Pinpoint the cell where the given text exists, returning its [X, Y] midpoint coordinate. 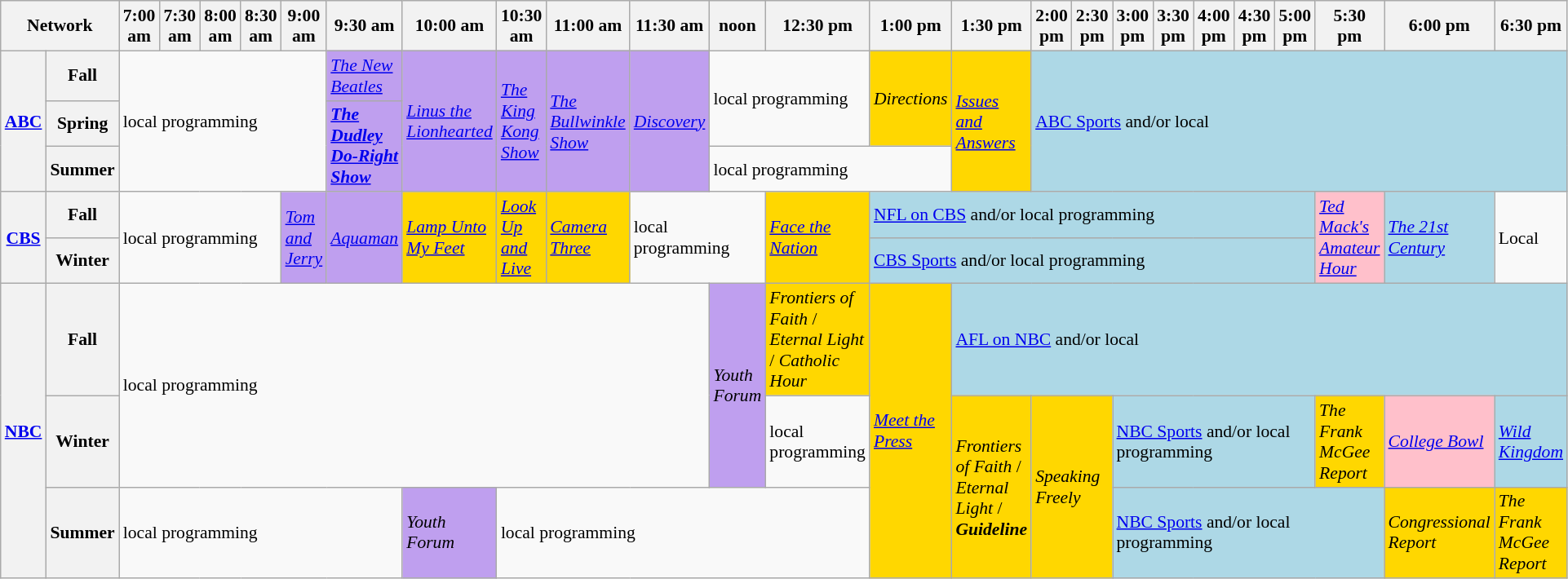
Tom and Jerry [304, 238]
7:30 am [179, 26]
12:30 pm [817, 26]
3:30 pm [1173, 26]
Look Up and Live [521, 238]
Wild Kingdom [1530, 441]
NFL on CBS and/or local programming [1092, 215]
The Dudley Do-Right Show [364, 146]
Issues and Answers [991, 121]
10:00 am [450, 26]
AFL on NBC and/or local [1260, 340]
Ted Mack's Amateur Hour [1349, 238]
5:30 pm [1349, 26]
6:00 pm [1439, 26]
CBS [24, 238]
The Bullwinkle Show [587, 121]
noon [737, 26]
8:30 am [261, 26]
11:30 am [670, 26]
ABC Sports and/or local [1299, 121]
CBS Sports and/or local programming [1092, 261]
Network [60, 26]
Aquaman [364, 238]
The 21st Century [1439, 238]
The New Beatles [364, 75]
NBC [24, 431]
Linus the Lionhearted [450, 121]
Local [1530, 238]
ABC [24, 121]
Meet the Press [910, 431]
2:30 pm [1092, 26]
The King Kong Show [521, 121]
Camera Three [587, 238]
3:00 pm [1133, 26]
6:30 pm [1530, 26]
Frontiers of Faith / Eternal Light / Catholic Hour [817, 340]
Face the Nation [817, 238]
4:00 pm [1214, 26]
9:30 am [364, 26]
2:00 pm [1052, 26]
Spring [82, 123]
Speaking Freely [1072, 487]
11:00 am [587, 26]
Frontiers of Faith / Eternal Light / Guideline [991, 487]
Lamp Unto My Feet [450, 238]
Directions [910, 98]
Congressional Report [1439, 533]
9:00 am [304, 26]
5:00 pm [1295, 26]
10:30 am [521, 26]
1:30 pm [991, 26]
Discovery [670, 121]
1:00 pm [910, 26]
7:00 am [140, 26]
4:30 pm [1255, 26]
College Bowl [1439, 441]
8:00 am [220, 26]
